Extract the [X, Y] coordinate from the center of the cell holding the provided text.  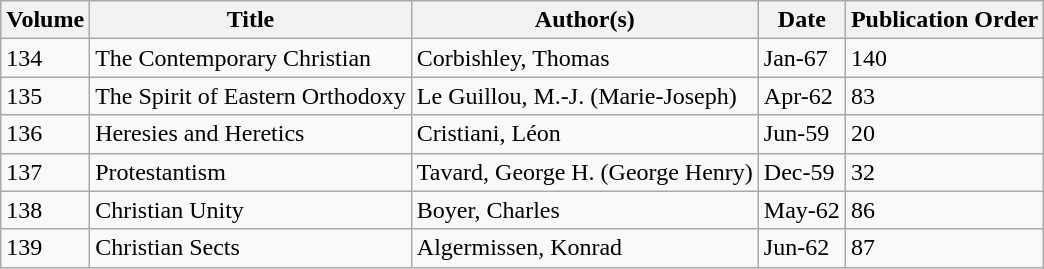
87 [944, 248]
138 [46, 210]
Jan-67 [802, 58]
20 [944, 134]
Apr-62 [802, 96]
Heresies and Heretics [251, 134]
Algermissen, Konrad [584, 248]
Protestantism [251, 172]
Christian Unity [251, 210]
The Spirit of Eastern Orthodoxy [251, 96]
139 [46, 248]
140 [944, 58]
Corbishley, Thomas [584, 58]
Cristiani, Léon [584, 134]
134 [46, 58]
Date [802, 20]
Volume [46, 20]
136 [46, 134]
Christian Sects [251, 248]
32 [944, 172]
Author(s) [584, 20]
Dec-59 [802, 172]
Le Guillou, M.-J. (Marie-Joseph) [584, 96]
Jun-62 [802, 248]
137 [46, 172]
Jun-59 [802, 134]
Boyer, Charles [584, 210]
The Contemporary Christian [251, 58]
Tavard, George H. (George Henry) [584, 172]
May-62 [802, 210]
86 [944, 210]
135 [46, 96]
Title [251, 20]
Publication Order [944, 20]
83 [944, 96]
